Determine the (x, y) coordinate at the center of the cell enclosing the given text.  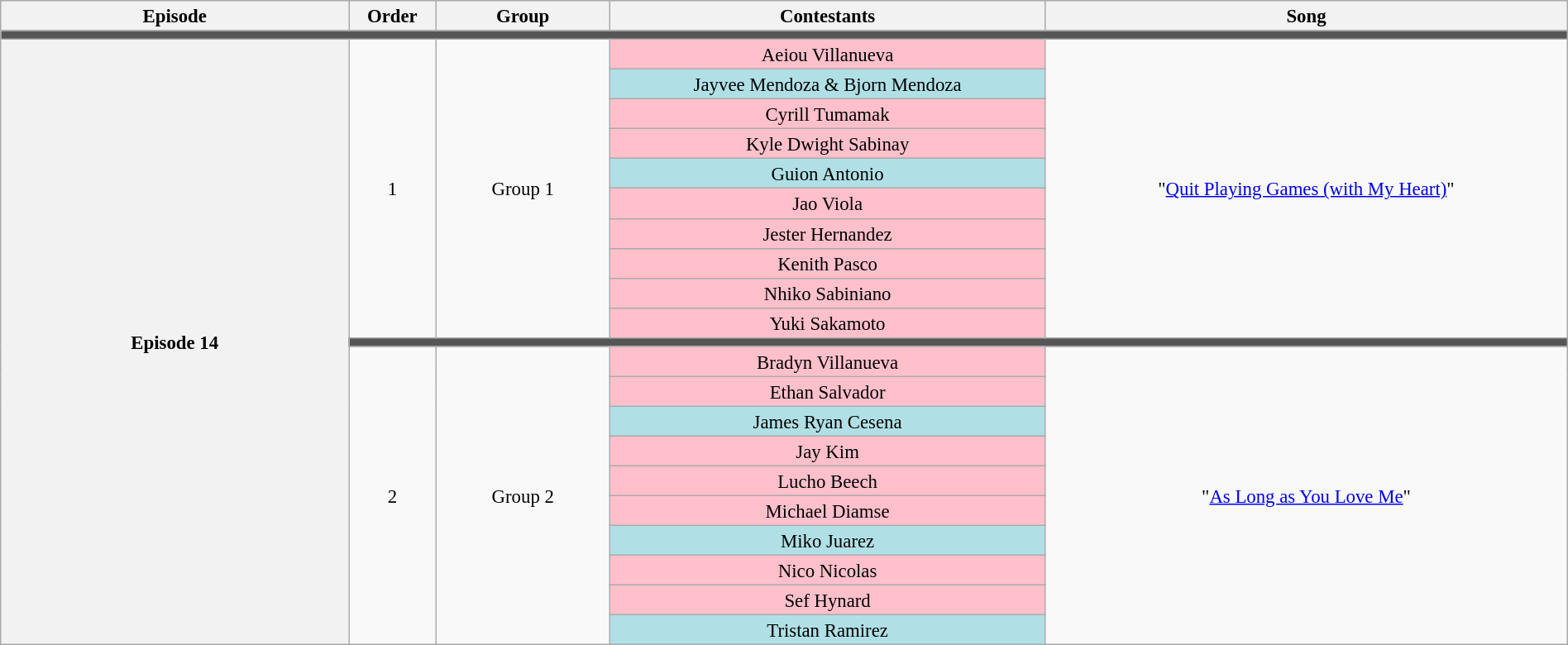
Kenith Pasco (827, 263)
Ethan Salvador (827, 391)
Nico Nicolas (827, 571)
Aeiou Villanueva (827, 55)
Jay Kim (827, 451)
"Quit Playing Games (with My Heart)" (1307, 189)
Sef Hynard (827, 600)
Group 2 (523, 496)
Tristan Ramirez (827, 630)
Kyle Dwight Sabinay (827, 144)
Episode (175, 16)
1 (392, 189)
Jao Viola (827, 203)
"As Long as You Love Me" (1307, 496)
Episode 14 (175, 342)
James Ryan Cesena (827, 421)
Group 1 (523, 189)
Contestants (827, 16)
Lucho Beech (827, 481)
Yuki Sakamoto (827, 322)
Nhiko Sabiniano (827, 293)
Group (523, 16)
Guion Antonio (827, 174)
Miko Juarez (827, 541)
Jayvee Mendoza & Bjorn Mendoza (827, 84)
Order (392, 16)
Song (1307, 16)
Bradyn Villanueva (827, 361)
Michael Diamse (827, 511)
Jester Hernandez (827, 233)
2 (392, 496)
Cyrill Tumamak (827, 114)
